Pinpoint the cell where the given text exists, returning its (X, Y) midpoint coordinate. 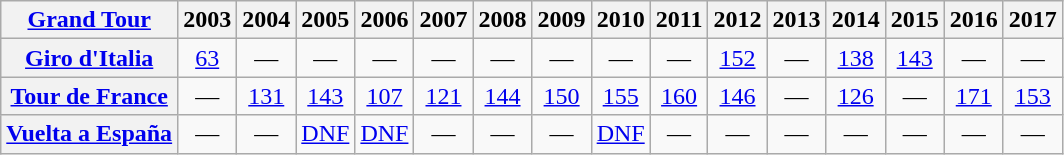
2005 (326, 20)
2009 (562, 20)
2004 (266, 20)
2015 (914, 20)
152 (738, 58)
2016 (974, 20)
126 (856, 96)
2003 (208, 20)
2012 (738, 20)
Vuelta a España (90, 134)
2007 (444, 20)
2017 (1032, 20)
Giro d'Italia (90, 58)
121 (444, 96)
150 (562, 96)
146 (738, 96)
Tour de France (90, 96)
2013 (796, 20)
138 (856, 58)
Grand Tour (90, 20)
2014 (856, 20)
107 (384, 96)
155 (620, 96)
63 (208, 58)
2006 (384, 20)
2008 (502, 20)
144 (502, 96)
171 (974, 96)
2010 (620, 20)
153 (1032, 96)
131 (266, 96)
160 (679, 96)
2011 (679, 20)
